Search for the cell housing the specified text and yield its (x, y) center coordinate. 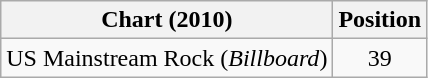
Chart (2010) (167, 20)
Position (380, 20)
39 (380, 58)
US Mainstream Rock (Billboard) (167, 58)
